Determine the (x, y) coordinate at the center of the cell enclosing the given text.  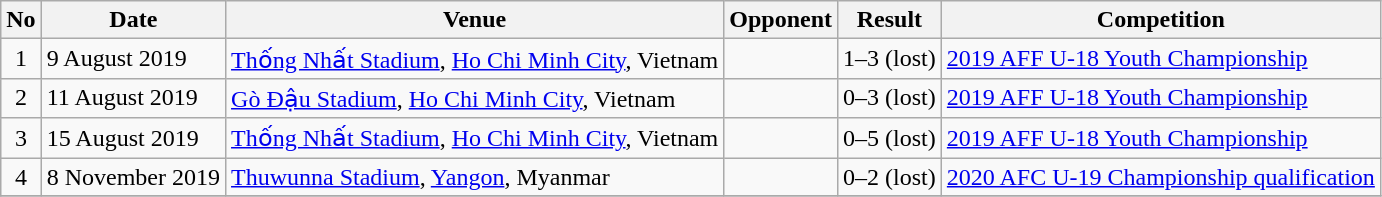
3 (21, 138)
No (21, 20)
Venue (475, 20)
Date (133, 20)
2 (21, 98)
11 August 2019 (133, 98)
8 November 2019 (133, 177)
Thuwunna Stadium, Yangon, Myanmar (475, 177)
15 August 2019 (133, 138)
Opponent (781, 20)
Gò Đậu Stadium, Ho Chi Minh City, Vietnam (475, 98)
4 (21, 177)
1 (21, 59)
Competition (1160, 20)
0–3 (lost) (890, 98)
0–2 (lost) (890, 177)
9 August 2019 (133, 59)
2020 AFC U-19 Championship qualification (1160, 177)
1–3 (lost) (890, 59)
Result (890, 20)
0–5 (lost) (890, 138)
